Return the (x, y) coordinate for the center point of the cell that contains the specified text.  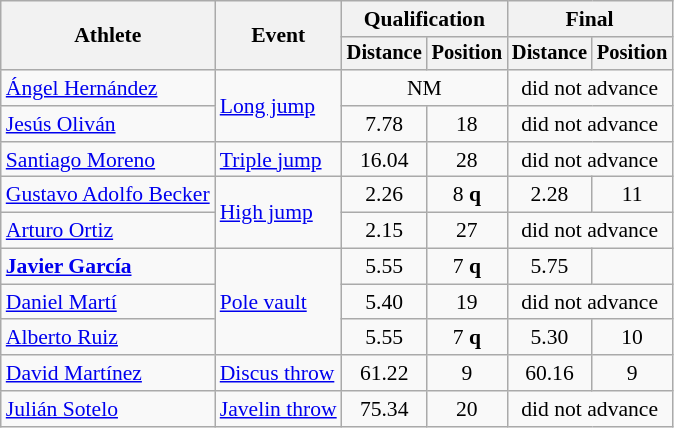
NM (424, 88)
5.40 (384, 302)
5.75 (550, 267)
2.15 (384, 231)
Athlete (108, 36)
18 (467, 124)
Pole vault (278, 302)
11 (632, 195)
10 (632, 338)
Daniel Martí (108, 302)
8 q (467, 195)
16.04 (384, 160)
Arturo Ortiz (108, 231)
Gustavo Adolfo Becker (108, 195)
Long jump (278, 106)
High jump (278, 212)
19 (467, 302)
2.28 (550, 195)
Julián Sotelo (108, 409)
Event (278, 36)
75.34 (384, 409)
Final (590, 19)
David Martínez (108, 373)
Triple jump (278, 160)
27 (467, 231)
61.22 (384, 373)
2.26 (384, 195)
60.16 (550, 373)
7.78 (384, 124)
Qualification (424, 19)
Discus throw (278, 373)
Javelin throw (278, 409)
5.30 (550, 338)
Ángel Hernández (108, 88)
Javier García (108, 267)
20 (467, 409)
Santiago Moreno (108, 160)
28 (467, 160)
Alberto Ruiz (108, 338)
Jesús Oliván (108, 124)
